Identify which cell holds the provided text, then report its [X, Y] central coordinate. 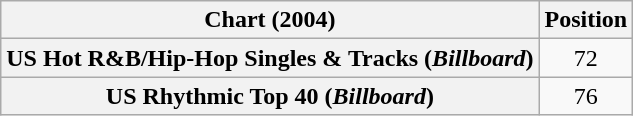
US Hot R&B/Hip-Hop Singles & Tracks (Billboard) [270, 58]
76 [586, 96]
Position [586, 20]
72 [586, 58]
US Rhythmic Top 40 (Billboard) [270, 96]
Chart (2004) [270, 20]
